Scan for the cell matching the given text and deliver its [x, y] coordinate at center. 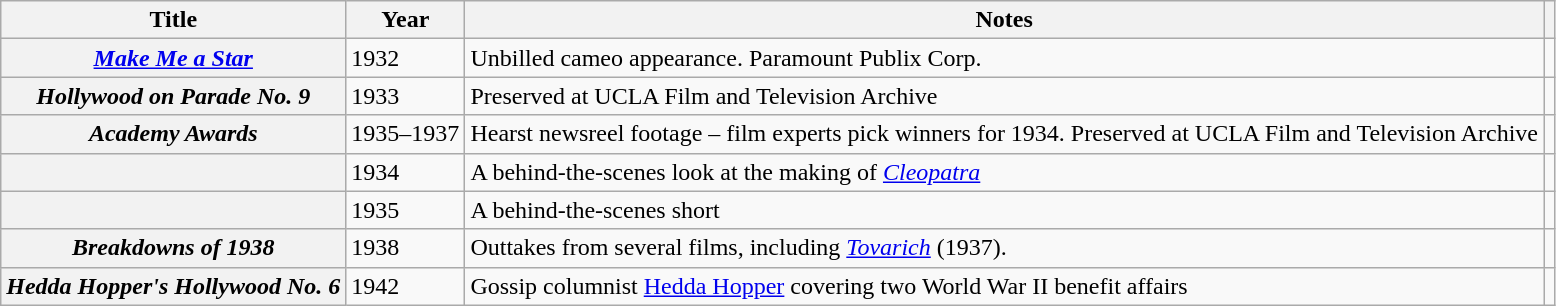
A behind-the-scenes short [1004, 210]
1942 [406, 286]
Title [174, 20]
1938 [406, 248]
Notes [1004, 20]
1932 [406, 58]
Breakdowns of 1938 [174, 248]
Year [406, 20]
1935–1937 [406, 134]
Preserved at UCLA Film and Television Archive [1004, 96]
A behind-the-scenes look at the making of Cleopatra [1004, 172]
Outtakes from several films, including Tovarich (1937). [1004, 248]
Unbilled cameo appearance. Paramount Publix Corp. [1004, 58]
Academy Awards [174, 134]
1933 [406, 96]
Hollywood on Parade No. 9 [174, 96]
1935 [406, 210]
Hedda Hopper's Hollywood No. 6 [174, 286]
1934 [406, 172]
Make Me a Star [174, 58]
Hearst newsreel footage – film experts pick winners for 1934. Preserved at UCLA Film and Television Archive [1004, 134]
Gossip columnist Hedda Hopper covering two World War II benefit affairs [1004, 286]
